Detect which cell encompasses the target text, then output its (x, y) center coordinate. 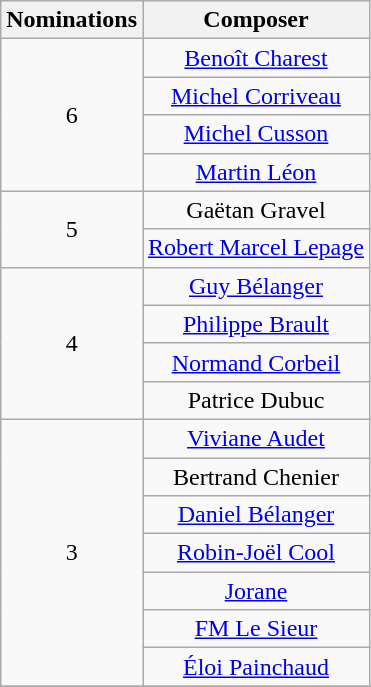
Bertrand Chenier (256, 477)
4 (72, 343)
Robin-Joël Cool (256, 553)
Guy Bélanger (256, 286)
FM Le Sieur (256, 629)
Michel Cusson (256, 134)
Normand Corbeil (256, 362)
Composer (256, 20)
Martin Léon (256, 172)
5 (72, 229)
Robert Marcel Lepage (256, 248)
Daniel Bélanger (256, 515)
3 (72, 552)
6 (72, 115)
Benoît Charest (256, 58)
Viviane Audet (256, 438)
Gaëtan Gravel (256, 210)
Nominations (72, 20)
Michel Corriveau (256, 96)
Patrice Dubuc (256, 400)
Éloi Painchaud (256, 667)
Jorane (256, 591)
Philippe Brault (256, 324)
